Determine the [x, y] coordinate at the center of the cell enclosing the given text.  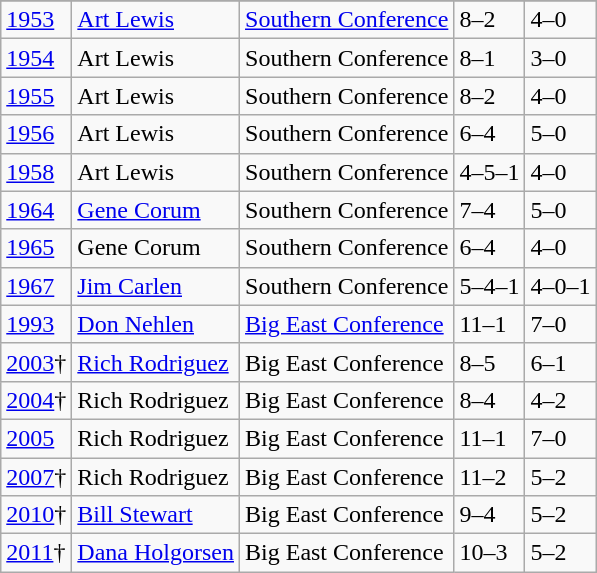
2007† [36, 477]
6–1 [560, 362]
8–1 [490, 58]
2011† [36, 553]
4–5–1 [490, 172]
1965 [36, 248]
1956 [36, 134]
1953 [36, 20]
9–4 [490, 515]
7–4 [490, 210]
Don Nehlen [156, 324]
2004† [36, 400]
11–2 [490, 477]
8–5 [490, 362]
2005 [36, 438]
1955 [36, 96]
8–4 [490, 400]
2003† [36, 362]
2010† [36, 515]
5–4–1 [490, 286]
10–3 [490, 553]
1964 [36, 210]
Bill Stewart [156, 515]
1958 [36, 172]
4–2 [560, 400]
4–0–1 [560, 286]
1993 [36, 324]
1967 [36, 286]
Jim Carlen [156, 286]
3–0 [560, 58]
Dana Holgorsen [156, 553]
1954 [36, 58]
